Provide the (X, Y) coordinate of the cell's center where the given text is located.  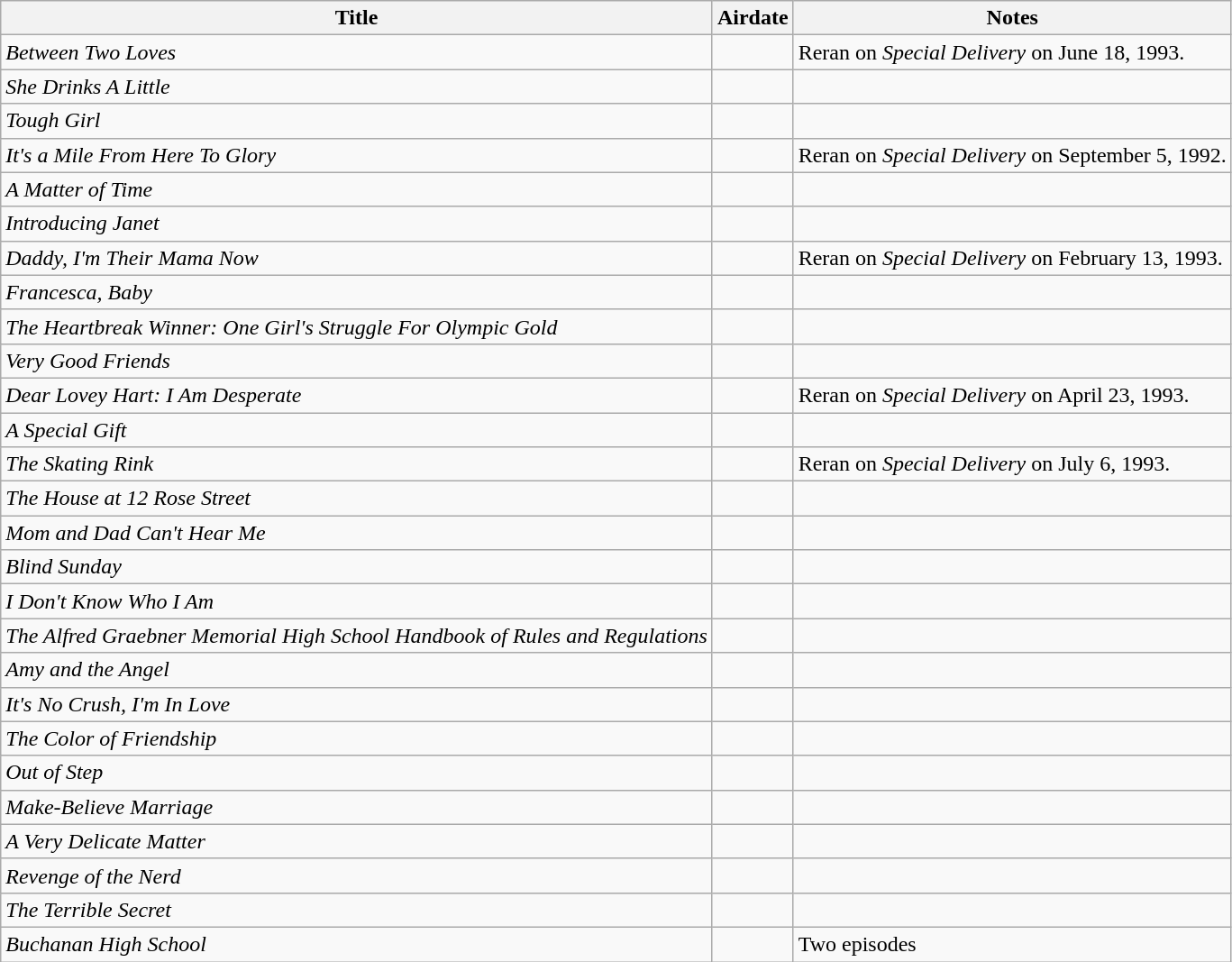
Francesca, Baby (357, 292)
I Don't Know Who I Am (357, 601)
Dear Lovey Hart: I Am Desperate (357, 395)
Out of Step (357, 773)
Make-Believe Marriage (357, 807)
The House at 12 Rose Street (357, 499)
The Skating Rink (357, 464)
It's a Mile From Here To Glory (357, 155)
Reran on Special Delivery on April 23, 1993. (1012, 395)
Very Good Friends (357, 361)
Reran on Special Delivery on June 18, 1993. (1012, 52)
The Heartbreak Winner: One Girl's Struggle For Olympic Gold (357, 326)
Airdate (753, 18)
A Very Delicate Matter (357, 841)
Between Two Loves (357, 52)
Revenge of the Nerd (357, 875)
Reran on Special Delivery on February 13, 1993. (1012, 258)
Blind Sunday (357, 567)
Buchanan High School (357, 944)
Amy and the Angel (357, 670)
Notes (1012, 18)
A Matter of Time (357, 189)
The Alfred Graebner Memorial High School Handbook of Rules and Regulations (357, 636)
Mom and Dad Can't Hear Me (357, 533)
She Drinks A Little (357, 87)
Title (357, 18)
Introducing Janet (357, 224)
The Color of Friendship (357, 738)
Daddy, I'm Their Mama Now (357, 258)
It's No Crush, I'm In Love (357, 704)
A Special Gift (357, 430)
The Terrible Secret (357, 910)
Tough Girl (357, 121)
Reran on Special Delivery on July 6, 1993. (1012, 464)
Reran on Special Delivery on September 5, 1992. (1012, 155)
Two episodes (1012, 944)
